Determine the (x, y) coordinate at the center of the cell enclosing the given text.  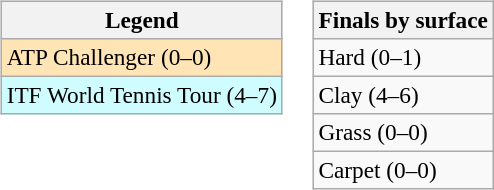
Clay (4–6) (403, 95)
Hard (0–1) (403, 57)
ATP Challenger (0–0) (142, 57)
Carpet (0–0) (403, 171)
ITF World Tennis Tour (4–7) (142, 95)
Legend (142, 20)
Grass (0–0) (403, 133)
Finals by surface (403, 20)
